From the cell containing the given text, extract its center point as [x, y] coordinate. 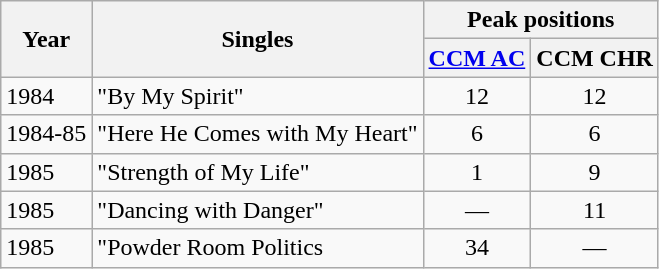
Year [46, 39]
11 [595, 210]
"Powder Room Politics [258, 248]
"Here He Comes with My Heart" [258, 134]
"Strength of My Life" [258, 172]
Singles [258, 39]
"By My Spirit" [258, 96]
Peak positions [540, 20]
CCM AC [477, 58]
CCM CHR [595, 58]
"Dancing with Danger" [258, 210]
9 [595, 172]
1984-85 [46, 134]
34 [477, 248]
1984 [46, 96]
1 [477, 172]
